Locate the cell with the specified text and output its (x, y) center coordinate. 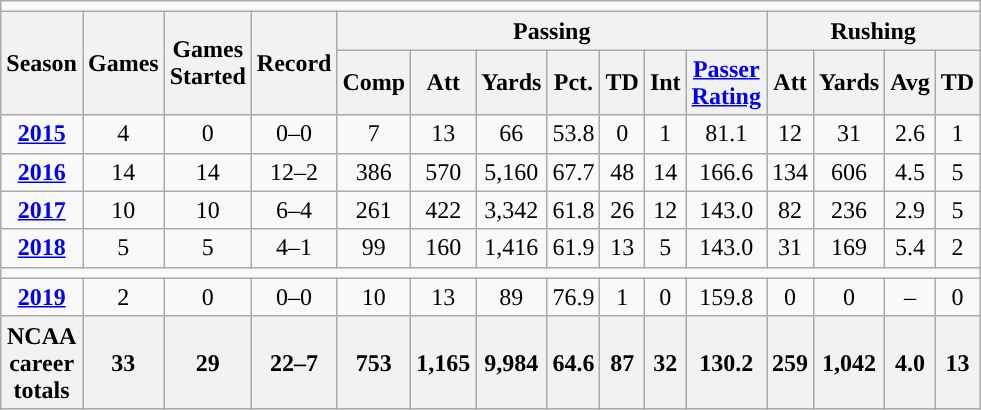
6–4 (294, 210)
Rushing (872, 31)
Passing (552, 31)
2015 (42, 134)
Comp (374, 82)
159.8 (726, 297)
422 (444, 210)
32 (665, 362)
Pct. (574, 82)
3,342 (512, 210)
4.5 (910, 172)
89 (512, 297)
2.9 (910, 210)
4–1 (294, 248)
1,042 (850, 362)
7 (374, 134)
61.8 (574, 210)
GamesStarted (208, 64)
160 (444, 248)
Int (665, 82)
48 (622, 172)
9,984 (512, 362)
33 (123, 362)
– (910, 297)
Record (294, 64)
5.4 (910, 248)
259 (790, 362)
4 (123, 134)
99 (374, 248)
2016 (42, 172)
87 (622, 362)
130.2 (726, 362)
169 (850, 248)
606 (850, 172)
61.9 (574, 248)
2018 (42, 248)
1,416 (512, 248)
5,160 (512, 172)
Passer Rating (726, 82)
64.6 (574, 362)
2019 (42, 297)
2017 (42, 210)
2.6 (910, 134)
166.6 (726, 172)
4.0 (910, 362)
53.8 (574, 134)
236 (850, 210)
1,165 (444, 362)
134 (790, 172)
26 (622, 210)
Avg (910, 82)
29 (208, 362)
81.1 (726, 134)
Games (123, 64)
386 (374, 172)
66 (512, 134)
22–7 (294, 362)
753 (374, 362)
82 (790, 210)
261 (374, 210)
Season (42, 64)
570 (444, 172)
NCAA career totals (42, 362)
12–2 (294, 172)
67.7 (574, 172)
76.9 (574, 297)
